From the cell containing the given text, extract its center point as (x, y) coordinate. 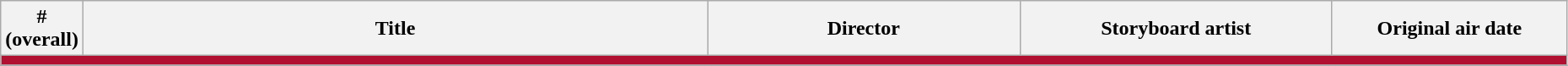
Director (864, 29)
Title (395, 29)
#(overall) (42, 29)
Original air date (1449, 29)
Storyboard artist (1176, 29)
